For the text-containing cell, return its midpoint in [X, Y] coordinate format. 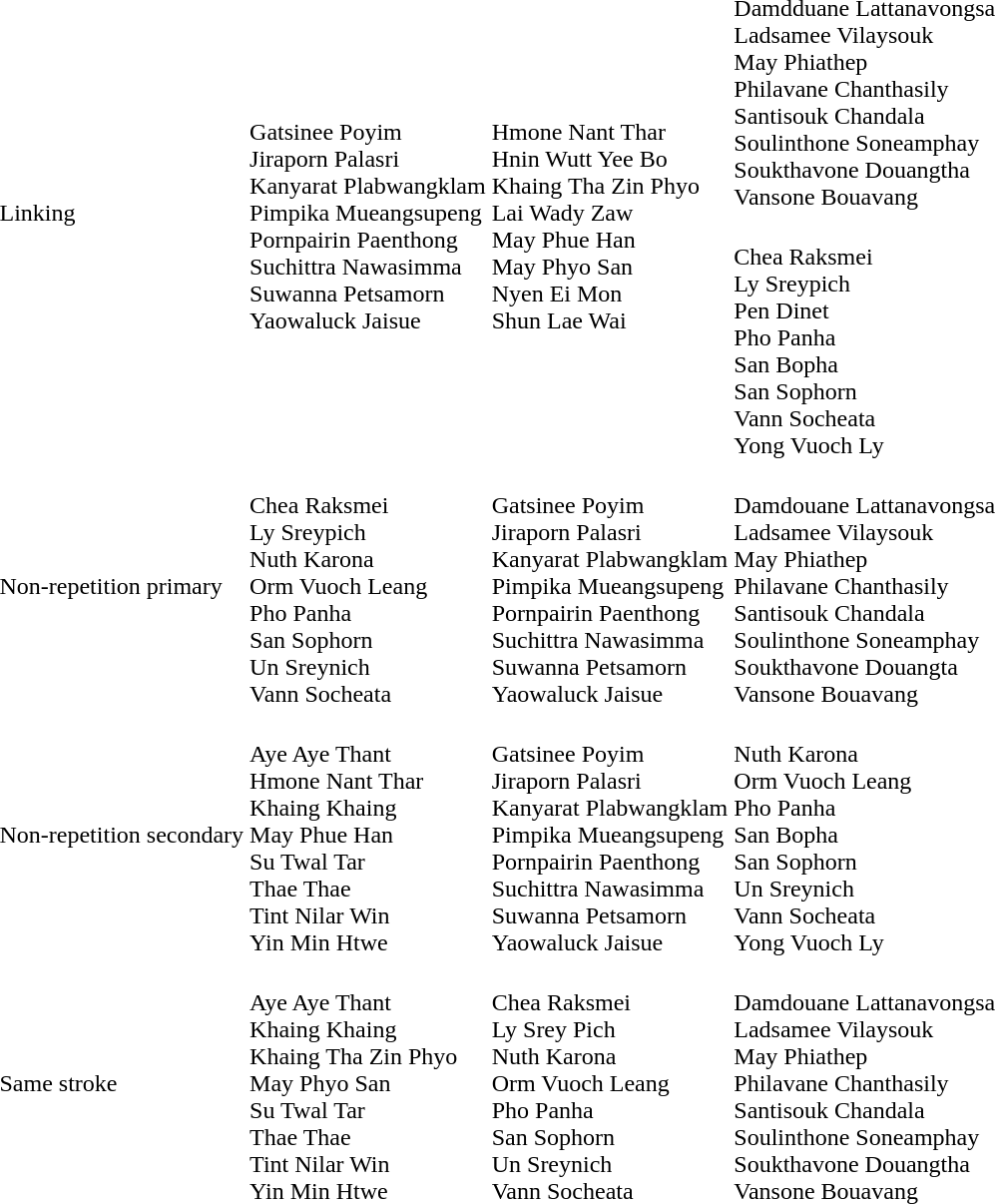
Chea RaksmeiLy SreypichNuth KaronaOrm Vuoch LeangPho PanhaSan SophornUn SreynichVann Socheata [368, 586]
Aye Aye ThantHmone Nant TharKhaing KhaingMay Phue HanSu Twal TarThae ThaeTint Nilar WinYin Min Htwe [368, 835]
